Provide the (x, y) coordinate of the cell's center where the given text is located.  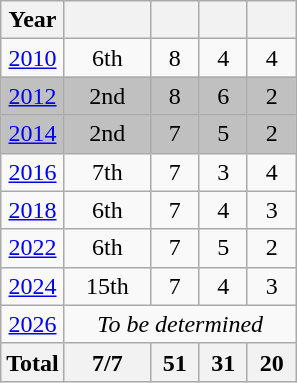
2022 (33, 248)
20 (272, 362)
15th (107, 286)
2024 (33, 286)
2012 (33, 96)
2018 (33, 210)
Year (33, 20)
2016 (33, 172)
7/7 (107, 362)
2010 (33, 58)
2026 (33, 324)
Total (33, 362)
2014 (33, 134)
6 (224, 96)
7th (107, 172)
To be determined (180, 324)
51 (174, 362)
31 (224, 362)
